From the cell containing the given text, extract its center point as (x, y) coordinate. 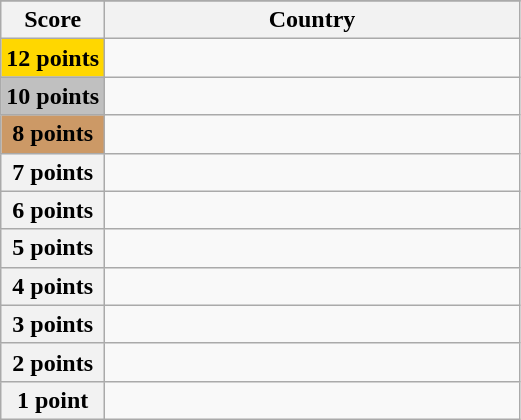
7 points (53, 172)
4 points (53, 286)
6 points (53, 210)
2 points (53, 362)
12 points (53, 58)
Country (312, 20)
1 point (53, 400)
Score (53, 20)
3 points (53, 324)
10 points (53, 96)
5 points (53, 248)
8 points (53, 134)
